Identify which cell holds the provided text, then report its [X, Y] central coordinate. 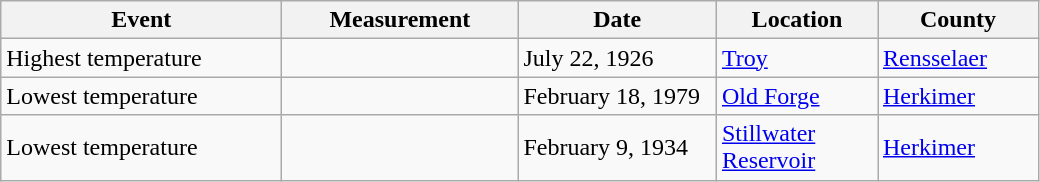
County [958, 20]
February 18, 1979 [618, 96]
Troy [796, 58]
Rensselaer [958, 58]
July 22, 1926 [618, 58]
Old Forge [796, 96]
Date [618, 20]
Location [796, 20]
February 9, 1934 [618, 148]
Highest temperature [142, 58]
Event [142, 20]
Stillwater Reservoir [796, 148]
Measurement [400, 20]
